Identify which cell holds the provided text, then report its (x, y) central coordinate. 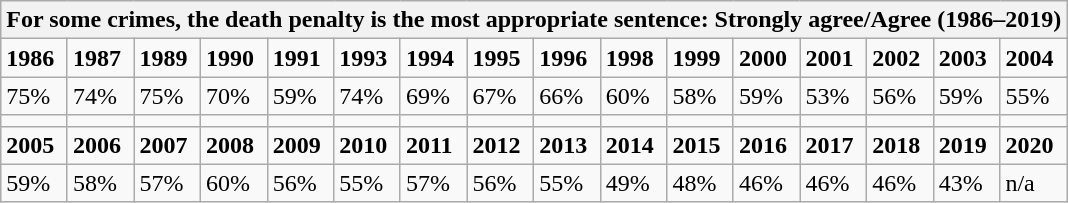
2000 (766, 58)
53% (834, 96)
2018 (900, 145)
2019 (966, 145)
48% (700, 183)
66% (568, 96)
1990 (234, 58)
1998 (634, 58)
1986 (34, 58)
69% (434, 96)
2016 (766, 145)
2017 (834, 145)
2009 (300, 145)
2007 (168, 145)
2003 (966, 58)
2004 (1034, 58)
1994 (434, 58)
2011 (434, 145)
2006 (100, 145)
43% (966, 183)
49% (634, 183)
1995 (500, 58)
1999 (700, 58)
70% (234, 96)
1991 (300, 58)
1987 (100, 58)
For some crimes, the death penalty is the most appropriate sentence: Strongly agree/Agree (1986–2019) (534, 20)
2001 (834, 58)
1989 (168, 58)
2015 (700, 145)
2013 (568, 145)
2010 (368, 145)
2014 (634, 145)
2008 (234, 145)
2012 (500, 145)
2020 (1034, 145)
2005 (34, 145)
n/a (1034, 183)
1993 (368, 58)
67% (500, 96)
2002 (900, 58)
1996 (568, 58)
